Return (x, y) of the center of cell containing provided text 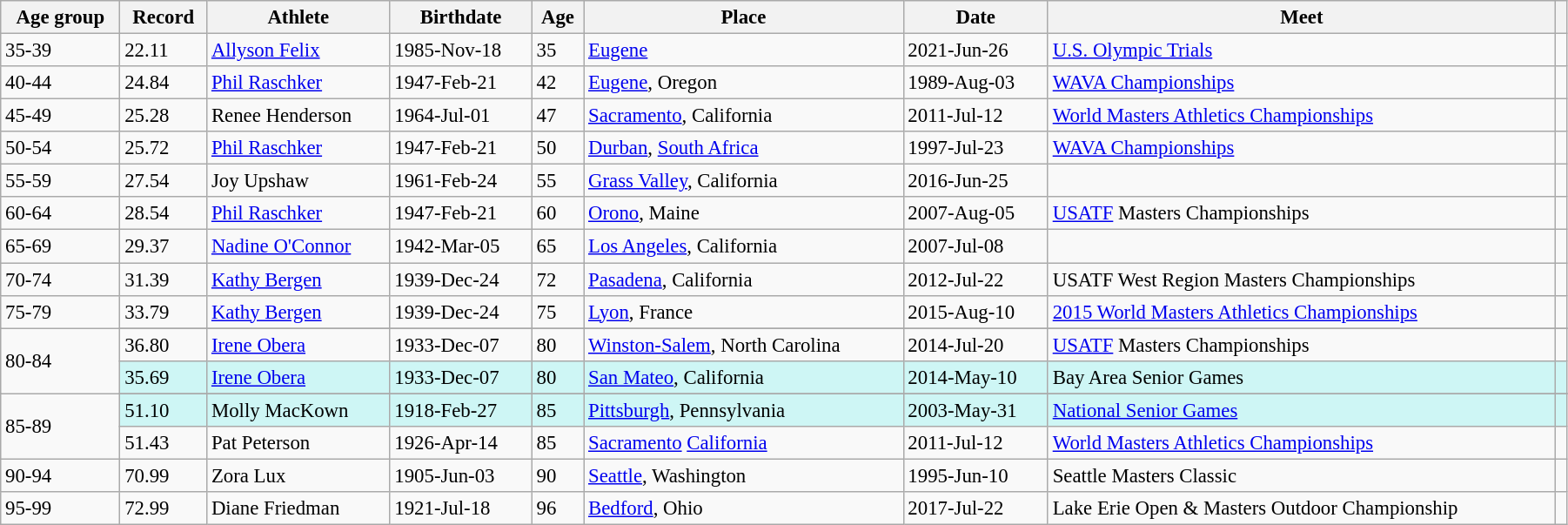
24.84 (164, 83)
33.79 (164, 312)
Zora Lux (298, 475)
Seattle Masters Classic (1302, 475)
Pasadena, California (743, 279)
1926-Apr-14 (461, 443)
51.10 (164, 410)
42 (557, 83)
1995-Jun-10 (975, 475)
Winston-Salem, North Carolina (743, 345)
Meet (1302, 17)
Age group (61, 17)
Pittsburgh, Pennsylvania (743, 410)
Allyson Felix (298, 50)
35.69 (164, 377)
2016-Jun-25 (975, 181)
2003-May-31 (975, 410)
1921-Jul-18 (461, 508)
Renee Henderson (298, 116)
35-39 (61, 50)
Grass Valley, California (743, 181)
25.28 (164, 116)
Bedford, Ohio (743, 508)
2007-Jul-08 (975, 246)
65-69 (61, 246)
1964-Jul-01 (461, 116)
75 (557, 312)
1985-Nov-18 (461, 50)
Joy Upshaw (298, 181)
2017-Jul-22 (975, 508)
50-54 (61, 148)
55-59 (61, 181)
U.S. Olympic Trials (1302, 50)
70.99 (164, 475)
1942-Mar-05 (461, 246)
36.80 (164, 345)
Durban, South Africa (743, 148)
45-49 (61, 116)
85-89 (61, 427)
1961-Feb-24 (461, 181)
96 (557, 508)
72 (557, 279)
95-99 (61, 508)
Date (975, 17)
Molly MacKown (298, 410)
2012-Jul-22 (975, 279)
Pat Peterson (298, 443)
1905-Jun-03 (461, 475)
Orono, Maine (743, 213)
1989-Aug-03 (975, 83)
2007-Aug-05 (975, 213)
27.54 (164, 181)
47 (557, 116)
35 (557, 50)
Record (164, 17)
Lake Erie Open & Masters Outdoor Championship (1302, 508)
1918-Feb-27 (461, 410)
Age (557, 17)
65 (557, 246)
Eugene, Oregon (743, 83)
Athlete (298, 17)
28.54 (164, 213)
80-84 (61, 360)
51.43 (164, 443)
Nadine O'Connor (298, 246)
National Senior Games (1302, 410)
Lyon, France (743, 312)
Sacramento, California (743, 116)
Diane Friedman (298, 508)
22.11 (164, 50)
70-74 (61, 279)
25.72 (164, 148)
2021-Jun-26 (975, 50)
2015-Aug-10 (975, 312)
Los Angeles, California (743, 246)
90 (557, 475)
2015 World Masters Athletics Championships (1302, 312)
90-94 (61, 475)
1997-Jul-23 (975, 148)
Birthdate (461, 17)
72.99 (164, 508)
40-44 (61, 83)
2014-Jul-20 (975, 345)
55 (557, 181)
USATF West Region Masters Championships (1302, 279)
Bay Area Senior Games (1302, 377)
San Mateo, California (743, 377)
60 (557, 213)
Eugene (743, 50)
Sacramento California (743, 443)
75-79 (61, 312)
2014-May-10 (975, 377)
Seattle, Washington (743, 475)
60-64 (61, 213)
50 (557, 148)
Place (743, 17)
31.39 (164, 279)
29.37 (164, 246)
